Provide the [x, y] coordinate of the cell's center where the given text is located.  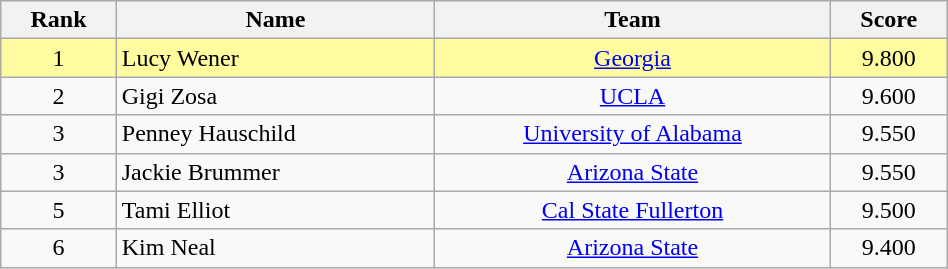
Team [632, 20]
6 [59, 248]
Lucy Wener [276, 58]
Penney Hauschild [276, 134]
2 [59, 96]
9.500 [888, 210]
Name [276, 20]
9.400 [888, 248]
Tami Elliot [276, 210]
Gigi Zosa [276, 96]
Jackie Brummer [276, 172]
Kim Neal [276, 248]
Georgia [632, 58]
University of Alabama [632, 134]
Rank [59, 20]
5 [59, 210]
Cal State Fullerton [632, 210]
Score [888, 20]
1 [59, 58]
UCLA [632, 96]
9.600 [888, 96]
9.800 [888, 58]
